Find where the given text appears and provide that cell's center as (X, Y) coordinate. 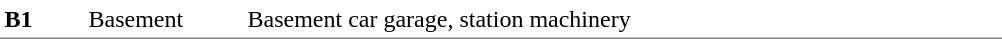
Basement (164, 20)
B1 (42, 20)
Basement car garage, station machinery (622, 20)
